From the cell containing the given text, extract its center point as [x, y] coordinate. 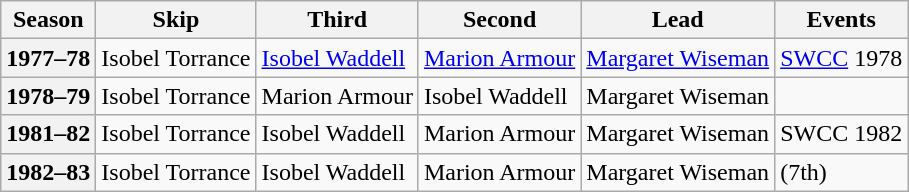
SWCC 1982 [842, 134]
Events [842, 20]
1977–78 [48, 58]
1981–82 [48, 134]
(7th) [842, 172]
Season [48, 20]
1978–79 [48, 96]
SWCC 1978 [842, 58]
Lead [678, 20]
Third [337, 20]
1982–83 [48, 172]
Second [499, 20]
Skip [176, 20]
